Locate the cell with the specified text and output its [X, Y] center coordinate. 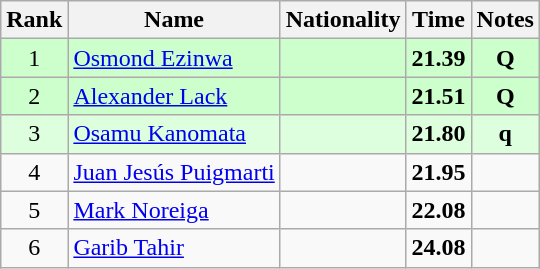
Notes [505, 20]
2 [34, 96]
Rank [34, 20]
6 [34, 248]
21.80 [438, 134]
3 [34, 134]
Name [174, 20]
1 [34, 58]
21.95 [438, 172]
24.08 [438, 248]
Alexander Lack [174, 96]
Time [438, 20]
Garib Tahir [174, 248]
Juan Jesús Puigmarti [174, 172]
q [505, 134]
Nationality [343, 20]
5 [34, 210]
22.08 [438, 210]
4 [34, 172]
Mark Noreiga [174, 210]
21.51 [438, 96]
Osmond Ezinwa [174, 58]
21.39 [438, 58]
Osamu Kanomata [174, 134]
